Determine the [x, y] coordinate at the center of the cell enclosing the given text.  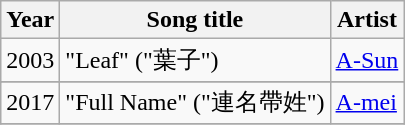
A-Sun [367, 60]
Artist [367, 20]
A-mei [367, 102]
Song title [195, 20]
"Full Name" ("連名帶姓") [195, 102]
Year [30, 20]
"Leaf" ("葉子") [195, 60]
2017 [30, 102]
2003 [30, 60]
